Provide the [x, y] coordinate of the cell's center where the given text is located.  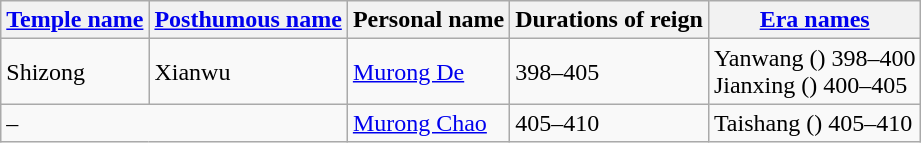
Murong De [428, 72]
Taishang () 405–410 [814, 123]
– [174, 123]
405–410 [610, 123]
Yanwang () 398–400 Jianxing () 400–405 [814, 72]
Era names [814, 20]
Shizong [75, 72]
Durations of reign [610, 20]
Temple name [75, 20]
Posthumous name [248, 20]
Personal name [428, 20]
Murong Chao [428, 123]
398–405 [610, 72]
Xianwu [248, 72]
